Detect which cell encompasses the target text, then output its (x, y) center coordinate. 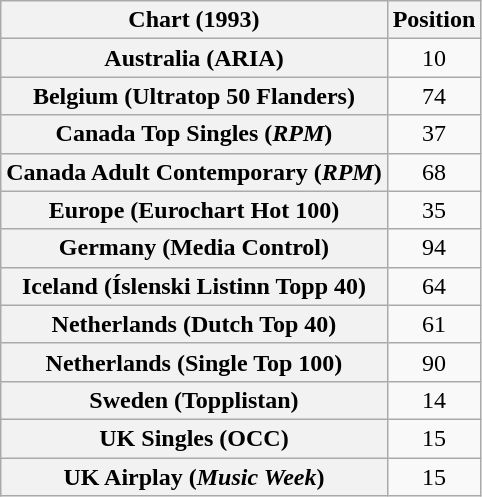
61 (434, 324)
Canada Top Singles (RPM) (194, 134)
Chart (1993) (194, 20)
UK Airplay (Music Week) (194, 477)
14 (434, 400)
Europe (Eurochart Hot 100) (194, 210)
74 (434, 96)
64 (434, 286)
Position (434, 20)
68 (434, 172)
UK Singles (OCC) (194, 438)
Germany (Media Control) (194, 248)
94 (434, 248)
Iceland (Íslenski Listinn Topp 40) (194, 286)
90 (434, 362)
35 (434, 210)
Canada Adult Contemporary (RPM) (194, 172)
Netherlands (Dutch Top 40) (194, 324)
37 (434, 134)
Belgium (Ultratop 50 Flanders) (194, 96)
Netherlands (Single Top 100) (194, 362)
Australia (ARIA) (194, 58)
Sweden (Topplistan) (194, 400)
10 (434, 58)
